Locate the cell with the specified text and output its (x, y) center coordinate. 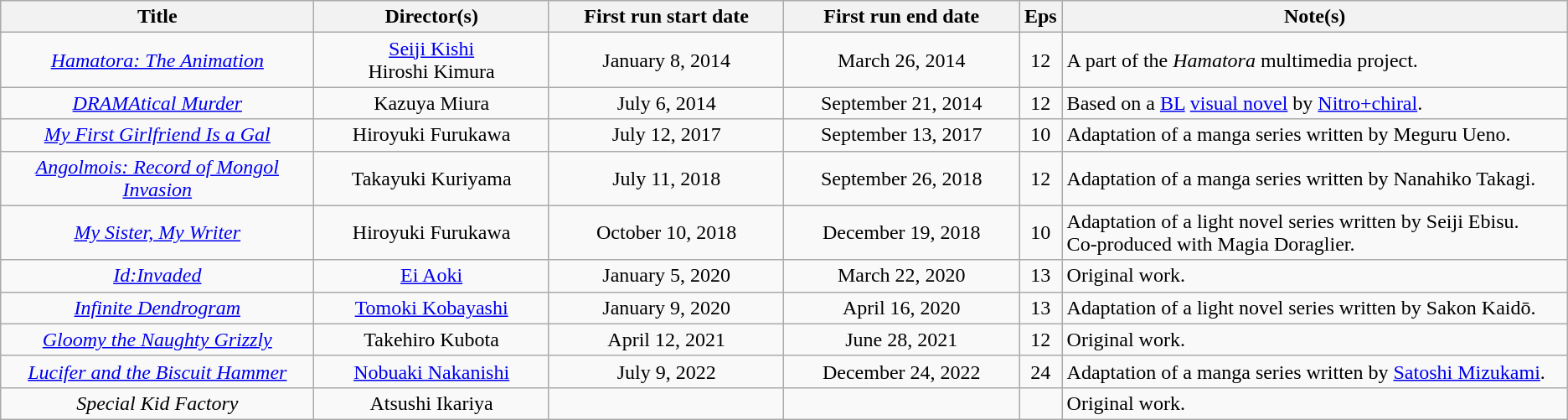
Adaptation of a manga series written by Meguru Ueno. (1315, 135)
Adaptation of a light novel series written by Sakon Kaidō. (1315, 308)
First run start date (667, 17)
December 24, 2022 (901, 371)
Kazuya Miura (432, 103)
January 9, 2020 (667, 308)
Nobuaki Nakanishi (432, 371)
April 16, 2020 (901, 308)
Infinite Dendrogram (157, 308)
Atsushi Ikariya (432, 403)
Lucifer and the Biscuit Hammer (157, 371)
Id:Invaded (157, 276)
March 26, 2014 (901, 60)
September 21, 2014 (901, 103)
First run end date (901, 17)
January 8, 2014 (667, 60)
October 10, 2018 (667, 233)
DRAMAtical Murder (157, 103)
December 19, 2018 (901, 233)
Adaptation of a manga series written by Nanahiko Takagi. (1315, 178)
Angolmois: Record of Mongol Invasion (157, 178)
July 6, 2014 (667, 103)
24 (1041, 371)
My Sister, My Writer (157, 233)
Eps (1041, 17)
June 28, 2021 (901, 340)
July 9, 2022 (667, 371)
January 5, 2020 (667, 276)
July 11, 2018 (667, 178)
Takayuki Kuriyama (432, 178)
Tomoki Kobayashi (432, 308)
Adaptation of a light novel series written by Seiji Ebisu. Co-produced with Magia Doraglier. (1315, 233)
Based on a BL visual novel by Nitro+chiral. (1315, 103)
March 22, 2020 (901, 276)
September 26, 2018 (901, 178)
Seiji Kishi Hiroshi Kimura (432, 60)
April 12, 2021 (667, 340)
A part of the Hamatora multimedia project. (1315, 60)
Director(s) (432, 17)
Adaptation of a manga series written by Satoshi Mizukami. (1315, 371)
Special Kid Factory (157, 403)
Gloomy the Naughty Grizzly (157, 340)
Hamatora: The Animation (157, 60)
Title (157, 17)
Takehiro Kubota (432, 340)
July 12, 2017 (667, 135)
Ei Aoki (432, 276)
September 13, 2017 (901, 135)
Note(s) (1315, 17)
My First Girlfriend Is a Gal (157, 135)
